From the cell containing the given text, extract its center point as (x, y) coordinate. 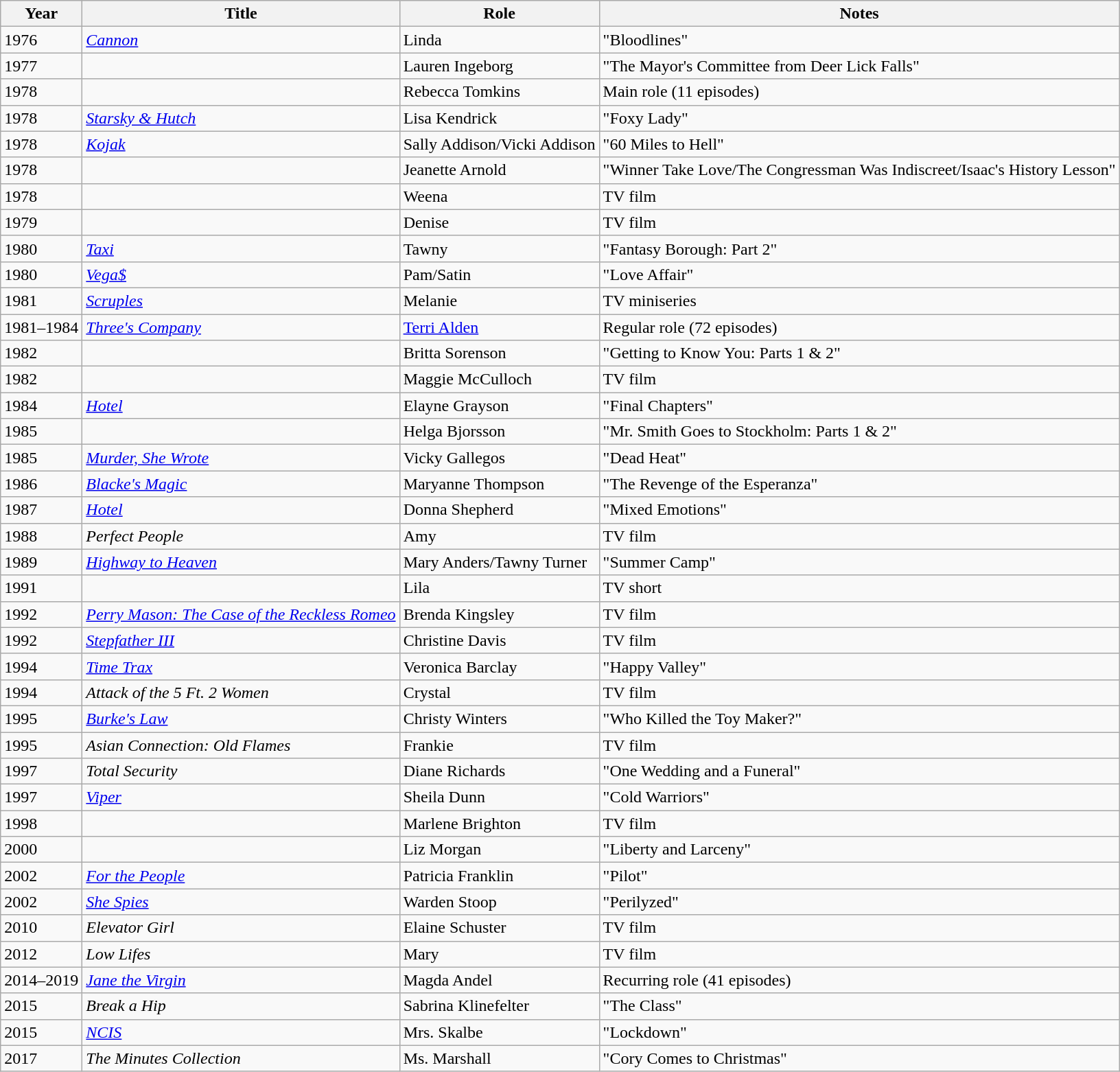
Stepfather III (241, 640)
The Minutes Collection (241, 1058)
1981 (41, 301)
Sabrina Klinefelter (500, 1006)
Lisa Kendrick (500, 118)
Rebecca Tomkins (500, 92)
Recurring role (41 episodes) (859, 980)
Kojak (241, 144)
"Mr. Smith Goes to Stockholm: Parts 1 & 2" (859, 432)
2000 (41, 850)
Asian Connection: Old Flames (241, 745)
Sheila Dunn (500, 797)
Jane the Virgin (241, 980)
1981–1984 (41, 327)
Weena (500, 196)
"Cold Warriors" (859, 797)
Ms. Marshall (500, 1058)
Break a Hip (241, 1006)
Mary (500, 954)
"Lockdown" (859, 1032)
"Love Affair" (859, 275)
Christine Davis (500, 640)
1979 (41, 222)
Denise (500, 222)
"Mixed Emotions" (859, 510)
Taxi (241, 248)
Jeanette Arnold (500, 170)
Melanie (500, 301)
Perry Mason: The Case of the Reckless Romeo (241, 614)
Three's Company (241, 327)
Sally Addison/Vicki Addison (500, 144)
She Spies (241, 902)
"Pilot" (859, 876)
"60 Miles to Hell" (859, 144)
Time Trax (241, 666)
Patricia Franklin (500, 876)
Scruples (241, 301)
Pam/Satin (500, 275)
Diane Richards (500, 771)
Blacke's Magic (241, 484)
2017 (41, 1058)
1984 (41, 406)
Veronica Barclay (500, 666)
Cannon (241, 40)
"Liberty and Larceny" (859, 850)
"Winner Take Love/The Congressman Was Indiscreet/Isaac's History Lesson" (859, 170)
Frankie (500, 745)
"The Class" (859, 1006)
"The Revenge of the Esperanza" (859, 484)
"Foxy Lady" (859, 118)
"Cory Comes to Christmas" (859, 1058)
2012 (41, 954)
2014–2019 (41, 980)
"Bloodlines" (859, 40)
Tawny (500, 248)
Amy (500, 536)
Year (41, 14)
1989 (41, 562)
Vega$ (241, 275)
1998 (41, 824)
1986 (41, 484)
Title (241, 14)
Helga Bjorsson (500, 432)
Maggie McCulloch (500, 380)
"One Wedding and a Funeral" (859, 771)
Lauren Ingeborg (500, 66)
"Who Killed the Toy Maker?" (859, 719)
Highway to Heaven (241, 562)
1988 (41, 536)
Perfect People (241, 536)
Linda (500, 40)
Total Security (241, 771)
Notes (859, 14)
Elayne Grayson (500, 406)
Liz Morgan (500, 850)
1976 (41, 40)
1991 (41, 588)
Britta Sorenson (500, 353)
Elevator Girl (241, 928)
"Fantasy Borough: Part 2" (859, 248)
"Happy Valley" (859, 666)
Lila (500, 588)
"Perilyzed" (859, 902)
Attack of the 5 Ft. 2 Women (241, 692)
Crystal (500, 692)
Elaine Schuster (500, 928)
Mrs. Skalbe (500, 1032)
Regular role (72 episodes) (859, 327)
"Final Chapters" (859, 406)
Warden Stoop (500, 902)
"The Mayor's Committee from Deer Lick Falls" (859, 66)
Main role (11 episodes) (859, 92)
Vicky Gallegos (500, 458)
Brenda Kingsley (500, 614)
Christy Winters (500, 719)
Maryanne Thompson (500, 484)
Starsky & Hutch (241, 118)
Terri Alden (500, 327)
Murder, She Wrote (241, 458)
TV miniseries (859, 301)
Burke's Law (241, 719)
1987 (41, 510)
Donna Shepherd (500, 510)
NCIS (241, 1032)
1977 (41, 66)
2010 (41, 928)
For the People (241, 876)
"Dead Heat" (859, 458)
Viper (241, 797)
"Summer Camp" (859, 562)
Mary Anders/Tawny Turner (500, 562)
Role (500, 14)
"Getting to Know You: Parts 1 & 2" (859, 353)
TV short (859, 588)
Magda Andel (500, 980)
Marlene Brighton (500, 824)
Low Lifes (241, 954)
